Determine the (X, Y) coordinate at the center of the cell enclosing the given text.  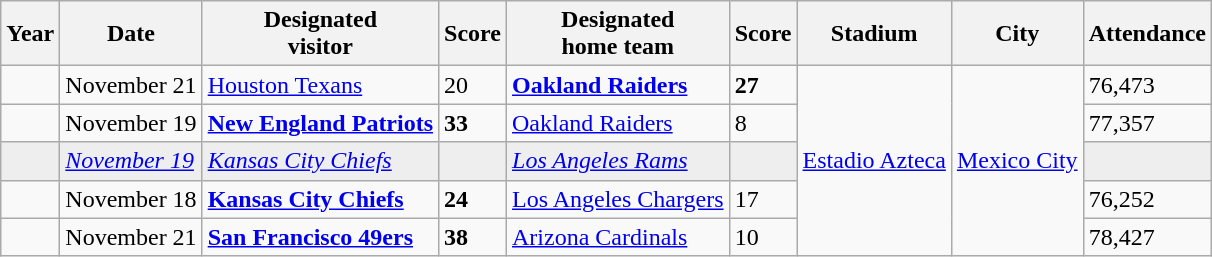
17 (763, 199)
Year (30, 34)
Estadio Azteca (874, 161)
76,252 (1147, 199)
Designatedvisitor (320, 34)
76,473 (1147, 85)
City (1017, 34)
24 (473, 199)
Mexico City (1017, 161)
New England Patriots (320, 123)
78,427 (1147, 237)
10 (763, 237)
8 (763, 123)
38 (473, 237)
27 (763, 85)
77,357 (1147, 123)
November 18 (131, 199)
Arizona Cardinals (618, 237)
Attendance (1147, 34)
33 (473, 123)
Date (131, 34)
Designatedhome team (618, 34)
Stadium (874, 34)
Los Angeles Chargers (618, 199)
Los Angeles Rams (618, 161)
San Francisco 49ers (320, 237)
20 (473, 85)
Houston Texans (320, 85)
